From the cell containing the given text, extract its center point as [X, Y] coordinate. 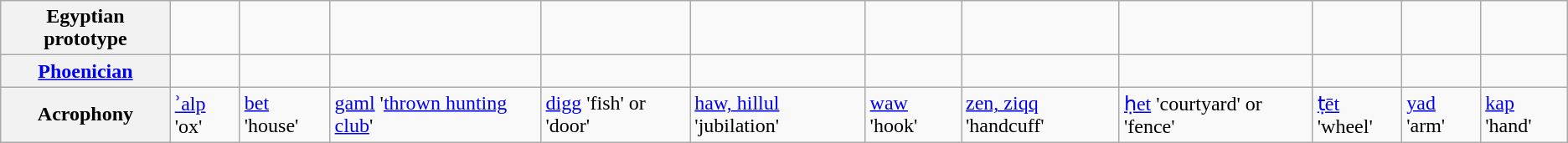
Phoenician [85, 71]
ḥet 'courtyard' or 'fence' [1216, 115]
haw, hillul 'jubilation' [777, 115]
kap 'hand' [1524, 115]
gaml 'thrown hunting club' [436, 115]
yad 'arm' [1442, 115]
digg 'fish' or 'door' [616, 115]
zen, ziqq 'handcuff' [1040, 115]
waw 'hook' [913, 115]
ṭēt 'wheel' [1357, 115]
Acrophony [85, 115]
bet 'house' [285, 115]
ʾalp 'ox' [204, 115]
Egyptian prototype [85, 28]
